Return the [X, Y] coordinate for the center point of the cell that contains the specified text.  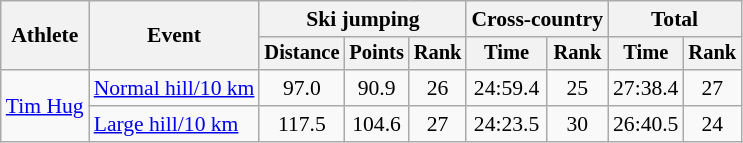
25 [578, 88]
27:38.4 [646, 88]
90.9 [376, 88]
Athlete [45, 36]
117.5 [302, 124]
Distance [302, 54]
24:23.5 [506, 124]
Large hill/10 km [174, 124]
Event [174, 36]
Ski jumping [362, 19]
Total [674, 19]
26:40.5 [646, 124]
Points [376, 54]
Tim Hug [45, 106]
24 [712, 124]
104.6 [376, 124]
Normal hill/10 km [174, 88]
26 [438, 88]
Cross-country [537, 19]
24:59.4 [506, 88]
30 [578, 124]
97.0 [302, 88]
